Locate the cell with the specified text and output its (X, Y) center coordinate. 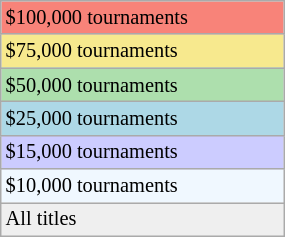
$100,000 tournaments (142, 17)
$50,000 tournaments (142, 85)
$25,000 tournaments (142, 118)
All titles (142, 219)
$75,000 tournaments (142, 51)
$15,000 tournaments (142, 152)
$10,000 tournaments (142, 186)
